Capture the cell that displays the provided text and extract its (x, y) central coordinate. 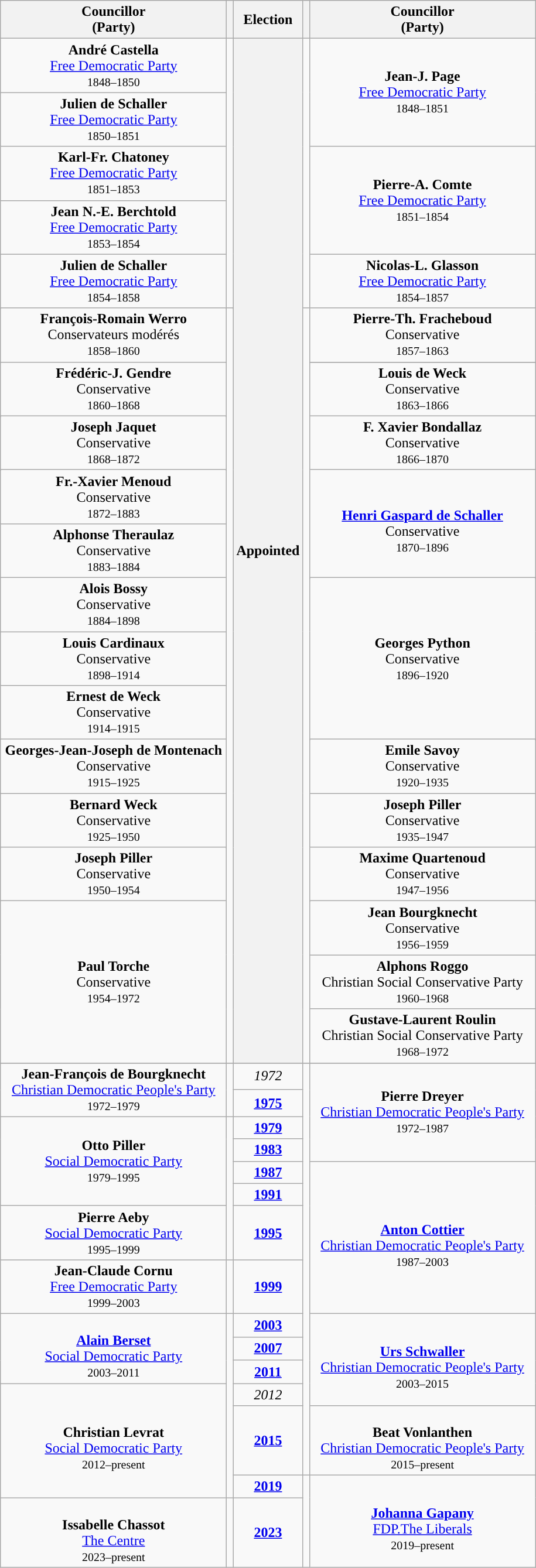
Gustave-Laurent RoulinChristian Social Conservative Party1968–1972 (422, 1036)
2011 (268, 1372)
Emile SavoyConservative1920–1935 (422, 766)
Christian LevratSocial Democratic Party2012–present (114, 1440)
1999 (268, 1286)
2007 (268, 1348)
Urs SchwallerChristian Democratic People's Party2003–2015 (422, 1360)
Pierre-Th. FracheboudConservative1857–1863 (422, 335)
Georges PythonConservative1896–1920 (422, 658)
Maxime QuartenoudConservative1947–1956 (422, 874)
Otto PillerSocial Democratic Party1979–1995 (114, 1161)
Alphons RoggoChristian Social Conservative Party1960–1968 (422, 982)
2019 (268, 1487)
1987 (268, 1172)
Pierre DreyerChristian Democratic People's Party1972–1987 (422, 1112)
Jean N.-E. BerchtoldFree Democratic Party1853–1854 (114, 227)
2023 (268, 1533)
1991 (268, 1194)
Pierre AebySocial Democratic Party1995–1999 (114, 1233)
1975 (268, 1103)
Julien de SchallerFree Democratic Party1854–1858 (114, 281)
1983 (268, 1150)
Jean BourgknechtConservative1956–1959 (422, 928)
Jean-Claude CornuFree Democratic Party1999–2003 (114, 1286)
Louis de WeckConservative1863–1866 (422, 389)
1995 (268, 1233)
Frédéric-J. GendreConservative1860–1868 (114, 389)
Alphonse TheraulazConservative1883–1884 (114, 550)
Anton CottierChristian Democratic People's Party1987–2003 (422, 1237)
Jean-J. PageFree Democratic Party1848–1851 (422, 93)
Paul TorcheConservative1954–1972 (114, 982)
1979 (268, 1128)
Ernest de WeckConservative1914–1915 (114, 713)
Alain BersetSocial Democratic Party2003–2011 (114, 1348)
André CastellaFree Democratic Party1848–1850 (114, 66)
Alois BossyConservative1884–1898 (114, 604)
1972 (268, 1076)
Julien de SchallerFree Democratic Party1850–1851 (114, 119)
2015 (268, 1440)
Louis CardinauxConservative1898–1914 (114, 658)
Jean-François de BourgknechtChristian Democratic People's Party1972–1979 (114, 1090)
Nicolas-L. GlassonFree Democratic Party1854–1857 (422, 281)
Henri Gaspard de SchallerConservative1870–1896 (422, 523)
2012 (268, 1394)
Johanna GapanyFDP.The Liberals2019–present (422, 1521)
Pierre-A. ComteFree Democratic Party1851–1854 (422, 200)
Bernard WeckConservative1925–1950 (114, 820)
Joseph PillerConservative1935–1947 (422, 820)
Appointed (268, 550)
Beat VonlanthenChristian Democratic People's Party2015–present (422, 1440)
Issabelle ChassotThe Centre2023–present (114, 1533)
Georges-Jean-Joseph de MontenachConservative1915–1925 (114, 766)
F. Xavier BondallazConservative1866–1870 (422, 443)
Joseph JaquetConservative1868–1872 (114, 443)
Fr.-Xavier MenoudConservative1872–1883 (114, 497)
2003 (268, 1325)
François-Romain WerroConservateurs modérés1858–1860 (114, 335)
Election (268, 20)
Joseph PillerConservative1950–1954 (114, 874)
Karl-Fr. ChatoneyFree Democratic Party1851–1853 (114, 173)
